Pinpoint the cell where the given text exists, returning its (X, Y) midpoint coordinate. 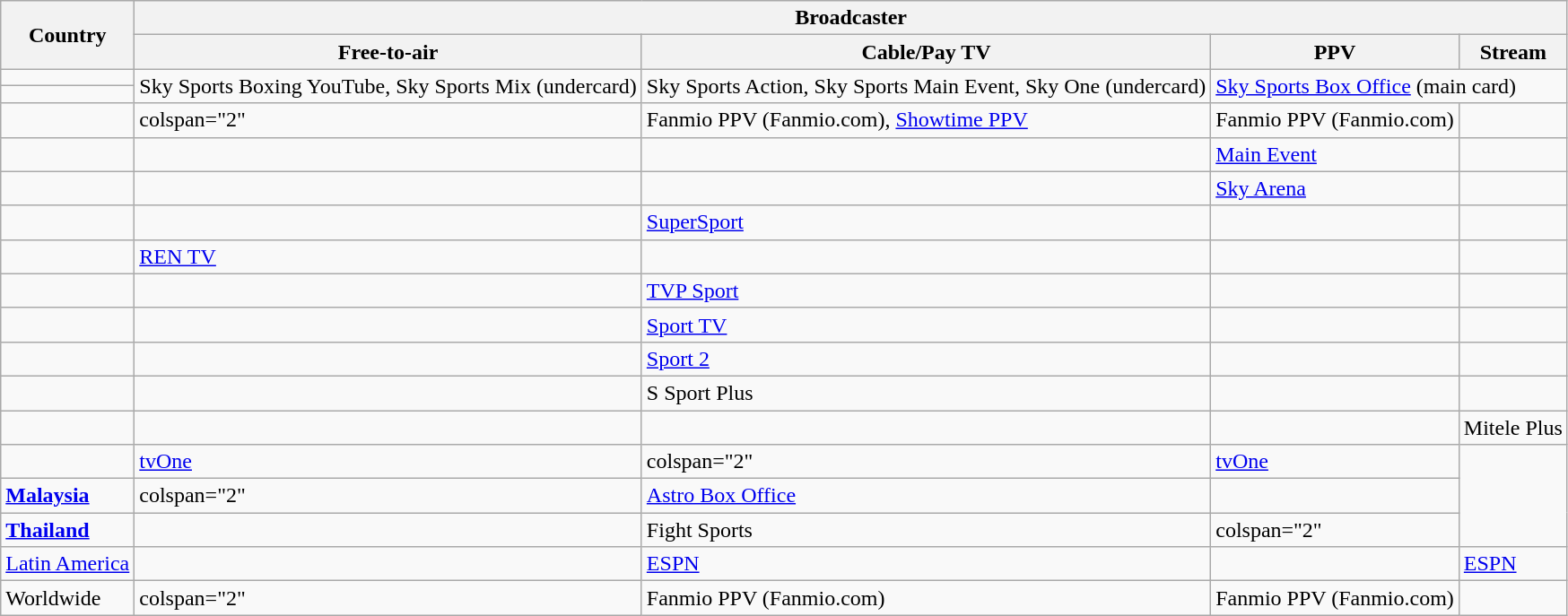
S Sport Plus (926, 393)
Broadcaster (851, 18)
Mitele Plus (1512, 428)
Free-to-air (388, 52)
Latin America (68, 564)
Sport TV (926, 325)
Sky Sports Box Office (main card) (1389, 86)
Thailand (68, 530)
Fanmio PPV (Fanmio.com), Showtime PPV (926, 120)
PPV (1335, 52)
Cable/Pay TV (926, 52)
Stream (1512, 52)
Astro Box Office (926, 496)
Fight Sports (926, 530)
REN TV (388, 256)
Sky Sports Action, Sky Sports Main Event, Sky One (undercard) (926, 86)
Sky Sports Boxing YouTube, Sky Sports Mix (undercard) (388, 86)
Malaysia (68, 496)
TVP Sport (926, 291)
SuperSport (926, 222)
Main Event (1335, 154)
Worldwide (68, 598)
Country (68, 35)
Sport 2 (926, 359)
Sky Arena (1335, 188)
